Return the (x, y) coordinate for the center point of the cell that contains the specified text.  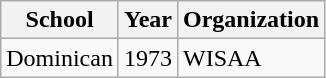
WISAA (252, 58)
1973 (148, 58)
Organization (252, 20)
Dominican (60, 58)
School (60, 20)
Year (148, 20)
